Return the (X, Y) coordinate for the center point of the cell that contains the specified text.  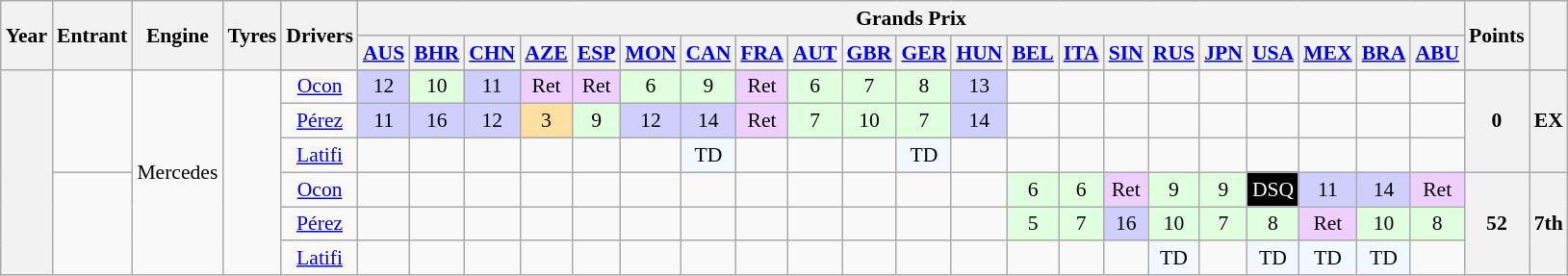
DSQ (1272, 189)
Year (27, 35)
Grands Prix (911, 18)
5 (1032, 224)
Mercedes (177, 172)
USA (1272, 53)
HUN (979, 53)
JPN (1223, 53)
7th (1549, 223)
Engine (177, 35)
MON (651, 53)
CAN (708, 53)
0 (1497, 121)
AZE (547, 53)
ESP (597, 53)
Entrant (92, 35)
AUT (815, 53)
GBR (868, 53)
FRA (761, 53)
Points (1497, 35)
ABU (1437, 53)
52 (1497, 223)
RUS (1174, 53)
ITA (1082, 53)
Drivers (320, 35)
EX (1549, 121)
3 (547, 121)
CHN (492, 53)
SIN (1126, 53)
13 (979, 87)
BHR (437, 53)
BRA (1384, 53)
Tyres (252, 35)
GER (924, 53)
AUS (383, 53)
BEL (1032, 53)
MEX (1327, 53)
